Find where the given text appears and provide that cell's center as [x, y] coordinate. 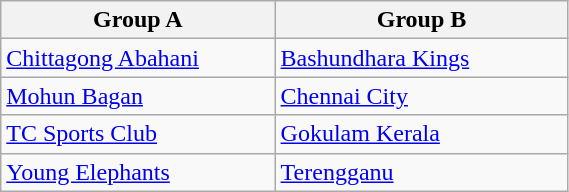
Gokulam Kerala [422, 134]
Chennai City [422, 96]
TC Sports Club [138, 134]
Group A [138, 20]
Group B [422, 20]
Terengganu [422, 172]
Chittagong Abahani [138, 58]
Mohun Bagan [138, 96]
Young Elephants [138, 172]
Bashundhara Kings [422, 58]
